Return (x, y) of the center of cell containing provided text 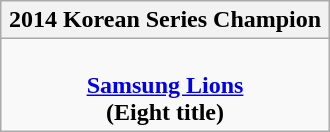
Samsung Lions(Eight title) (165, 85)
2014 Korean Series Champion (165, 20)
